Output the [X, Y] coordinate of the center of the cell containing the given text.  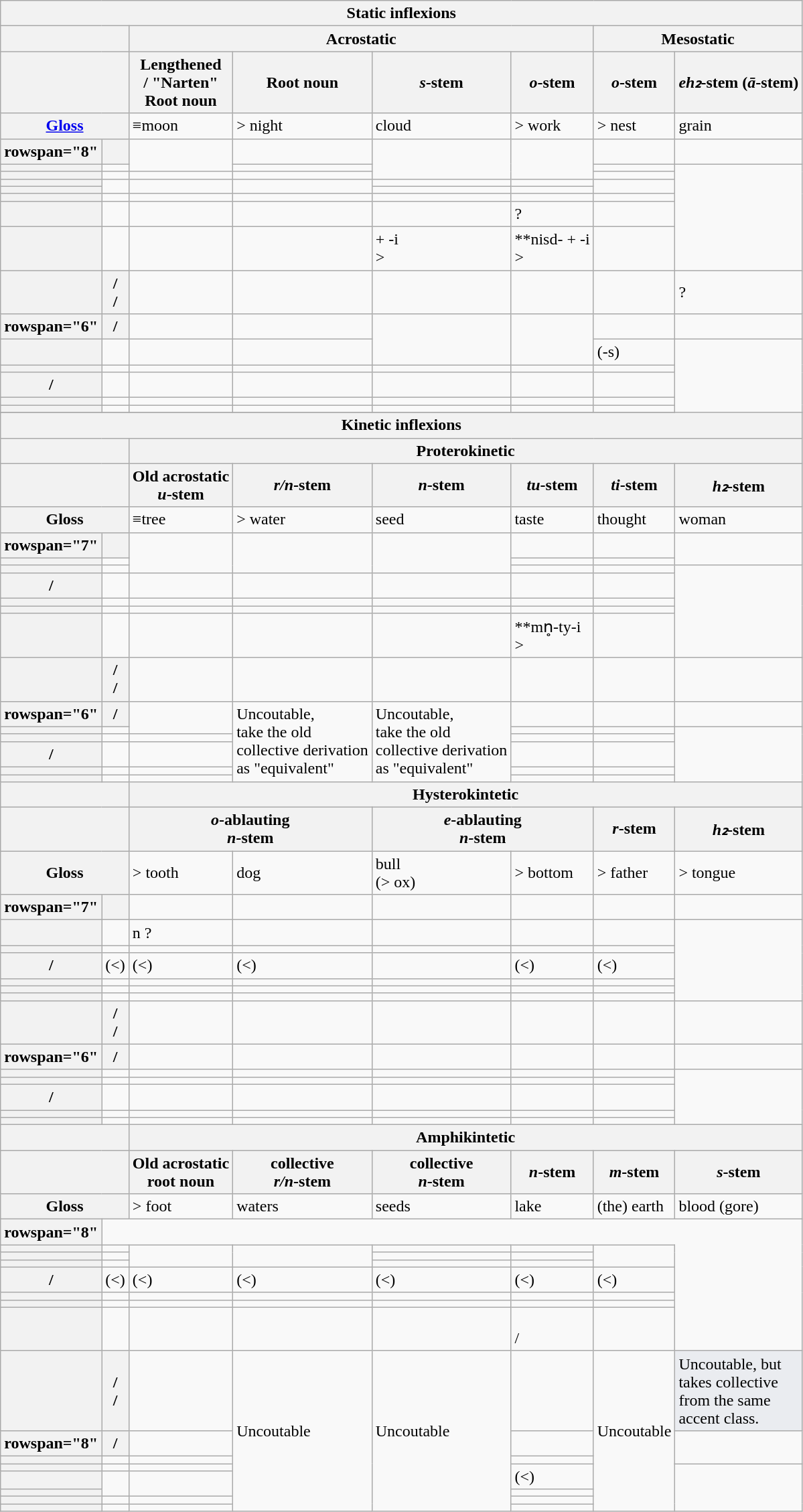
seeds [441, 1207]
≡tree [181, 520]
> foot [181, 1207]
lake [552, 1207]
seed [441, 520]
e-ablauting n-stem [482, 829]
m-stem [634, 1172]
Acrostatic [361, 39]
Old acrostatic u-stem [181, 485]
collective r/n-stem [303, 1172]
Amphikintetic [465, 1138]
> work [552, 126]
Root noun [303, 82]
Uncoutable, but takes collective from the same accent class. [739, 1390]
grain [739, 126]
ti-stem [634, 485]
> bottom [552, 873]
Static inflexions [402, 13]
≡moon [181, 126]
dog [303, 873]
Proterokinetic [465, 451]
Mesostatic [698, 39]
Old acrostatic root noun [181, 1172]
> nest [634, 126]
Lengthened / "Narten" Root noun [181, 82]
tu-stem [552, 485]
> tooth [181, 873]
(-s) [634, 352]
> father [634, 873]
waters [303, 1207]
Kinetic inflexions [402, 425]
**nisd- + -i> [552, 248]
bull (> ox) [441, 873]
Hysterokintetic [465, 795]
> night [303, 126]
o-ablauting n-stem [250, 829]
+ -i> [441, 248]
r/n-stem [303, 485]
> water [303, 520]
r-stem [634, 829]
> tongue [739, 873]
taste [552, 520]
n ? [181, 933]
blood (gore) [739, 1207]
woman [739, 520]
**mn̥-ty-i > [552, 636]
thought [634, 520]
eh₂-stem (ā-stem) [739, 82]
cloud [441, 126]
collective n-stem [441, 1172]
(the) earth [634, 1207]
